Output the [x, y] coordinate of the center of the cell containing the given text.  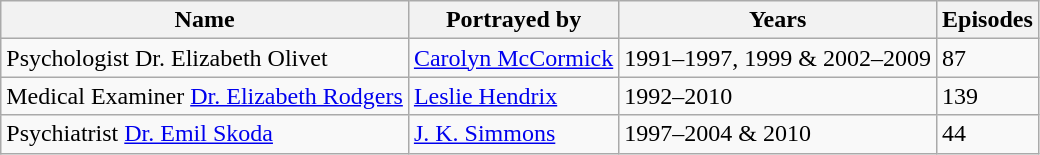
Psychiatrist Dr. Emil Skoda [205, 134]
Psychologist Dr. Elizabeth Olivet [205, 58]
Years [778, 20]
Carolyn McCormick [513, 58]
87 [987, 58]
1992–2010 [778, 96]
44 [987, 134]
Name [205, 20]
1997–2004 & 2010 [778, 134]
Portrayed by [513, 20]
Medical Examiner Dr. Elizabeth Rodgers [205, 96]
1991–1997, 1999 & 2002–2009 [778, 58]
Leslie Hendrix [513, 96]
139 [987, 96]
J. K. Simmons [513, 134]
Episodes [987, 20]
